Return the [x, y] coordinate for the center point of the cell that contains the specified text.  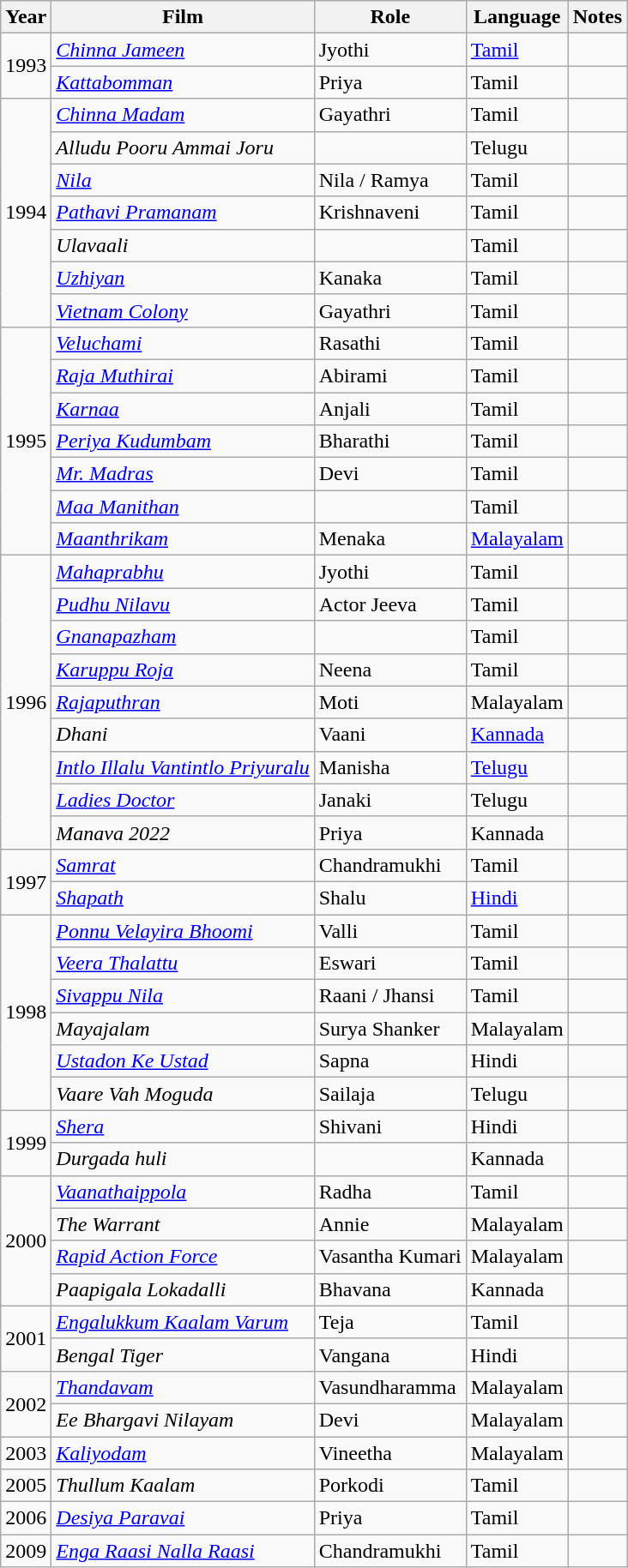
Karuppu Roja [183, 670]
1998 [26, 1012]
Kaliyodam [183, 1453]
Sapna [389, 1061]
Samrat [183, 865]
Abirami [389, 375]
Vasundharamma [389, 1387]
1996 [26, 703]
Paapigala Lokadalli [183, 1289]
Raja Muthirai [183, 375]
Janaki [389, 800]
Kattabomman [183, 82]
Anjali [389, 409]
Shera [183, 1126]
Uzhiyan [183, 278]
Gnanapazham [183, 637]
Year [26, 17]
Vaare Vah Moguda [183, 1094]
Mr. Madras [183, 474]
1999 [26, 1143]
Engalukkum Kaalam Varum [183, 1322]
Surya Shanker [389, 1029]
Sivappu Nila [183, 996]
Menaka [389, 539]
Rapid Action Force [183, 1257]
Ladies Doctor [183, 800]
2009 [26, 1551]
Nila [183, 180]
Mayajalam [183, 1029]
1995 [26, 441]
1997 [26, 881]
Radha [389, 1192]
Notes [597, 17]
2000 [26, 1241]
Veera Thalattu [183, 964]
Ponnu Velayira Bhoomi [183, 930]
Ee Bhargavi Nilayam [183, 1420]
Neena [389, 670]
Intlo Illalu Vantintlo Priyuralu [183, 767]
Chinna Madam [183, 115]
Porkodi [389, 1486]
Shivani [389, 1126]
Annie [389, 1224]
Durgada huli [183, 1159]
Bengal Tiger [183, 1355]
Manisha [389, 767]
Vaanathaippola [183, 1192]
Enga Raasi Nalla Raasi [183, 1551]
Bhavana [389, 1289]
Valli [389, 930]
Moti [389, 702]
Maanthrikam [183, 539]
Sailaja [389, 1094]
Shapath [183, 898]
Rajaputhran [183, 702]
Actor Jeeva [389, 604]
Thandavam [183, 1387]
Vaani [389, 735]
Chinna Jameen [183, 50]
Vietnam Colony [183, 310]
Bharathi [389, 442]
Role [389, 17]
Thullum Kaalam [183, 1486]
Alludu Pooru Ammai Joru [183, 147]
Periya Kudumbam [183, 442]
1993 [26, 66]
The Warrant [183, 1224]
Karnaa [183, 409]
Ustadon Ke Ustad [183, 1061]
Pathavi Pramanam [183, 213]
Pudhu Nilavu [183, 604]
Rasathi [389, 343]
2003 [26, 1453]
Teja [389, 1322]
2001 [26, 1338]
2006 [26, 1518]
Vasantha Kumari [389, 1257]
Veluchami [183, 343]
Mahaprabhu [183, 572]
Raani / Jhansi [389, 996]
Maa Manithan [183, 507]
Shalu [389, 898]
Eswari [389, 964]
Kanaka [389, 278]
Ulavaali [183, 245]
Vineetha [389, 1453]
Krishnaveni [389, 213]
Dhani [183, 735]
Film [183, 17]
Vangana [389, 1355]
1994 [26, 213]
Nila / Ramya [389, 180]
2002 [26, 1403]
Language [516, 17]
2005 [26, 1486]
Desiya Paravai [183, 1518]
Manava 2022 [183, 832]
